Detect which cell encompasses the target text, then output its (X, Y) center coordinate. 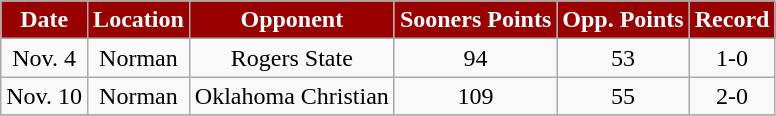
Rogers State (292, 58)
Location (139, 20)
Opp. Points (623, 20)
Sooners Points (475, 20)
Nov. 10 (44, 96)
Record (732, 20)
Oklahoma Christian (292, 96)
2-0 (732, 96)
53 (623, 58)
Opponent (292, 20)
Nov. 4 (44, 58)
94 (475, 58)
1-0 (732, 58)
Date (44, 20)
55 (623, 96)
109 (475, 96)
